Identify which cell holds the provided text, then report its (x, y) central coordinate. 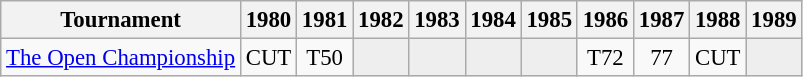
1985 (549, 20)
1989 (774, 20)
1987 (661, 20)
77 (661, 58)
Tournament (121, 20)
T50 (325, 58)
1980 (268, 20)
1986 (605, 20)
1984 (493, 20)
1981 (325, 20)
T72 (605, 58)
The Open Championship (121, 58)
1982 (381, 20)
1988 (718, 20)
1983 (437, 20)
